Capture the cell that displays the provided text and extract its [x, y] central coordinate. 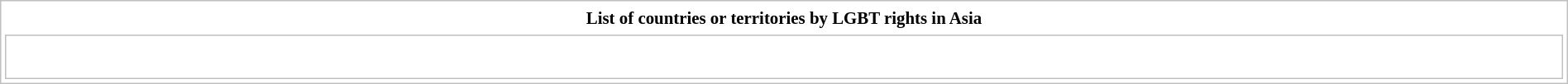
List of countries or territories by LGBT rights in Asia [784, 18]
